Pinpoint the cell where the given text exists, returning its [x, y] midpoint coordinate. 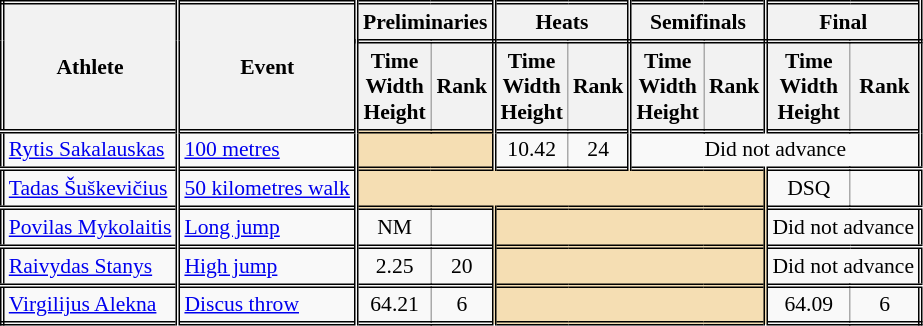
Discus throw [268, 304]
Tadas Šuškevičius [90, 190]
Athlete [90, 67]
NM [394, 228]
Event [268, 67]
Rytis Sakalauskas [90, 150]
Povilas Mykolaitis [90, 228]
High jump [268, 266]
2.25 [394, 266]
Semifinals [698, 22]
50 kilometres walk [268, 190]
Virgilijus Alekna [90, 304]
64.21 [394, 304]
Long jump [268, 228]
24 [599, 150]
10.42 [531, 150]
Raivydas Stanys [90, 266]
Final [844, 22]
20 [462, 266]
Preliminaries [424, 22]
DSQ [808, 190]
Heats [562, 22]
100 metres [268, 150]
64.09 [808, 304]
